Return the [X, Y] coordinate for the center point of the cell that contains the specified text.  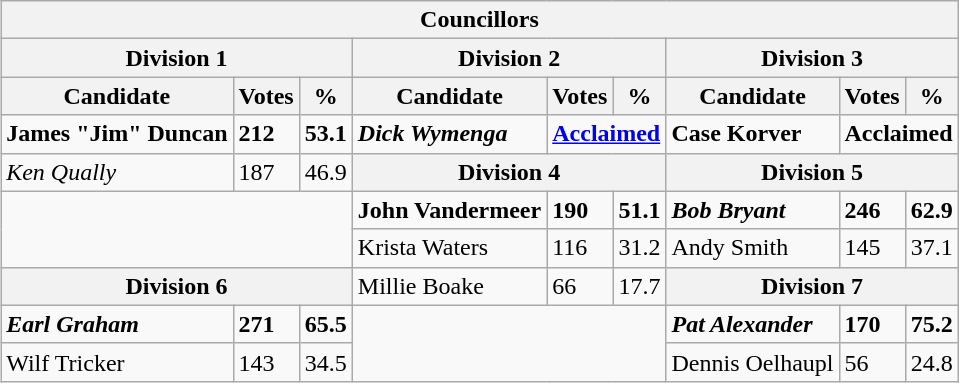
212 [266, 134]
31.2 [640, 248]
170 [872, 324]
24.8 [932, 362]
17.7 [640, 286]
246 [872, 210]
James "Jim" Duncan [117, 134]
Case Korver [752, 134]
John Vandermeer [449, 210]
187 [266, 172]
Councillors [480, 20]
Wilf Tricker [117, 362]
46.9 [326, 172]
Dick Wymenga [449, 134]
Earl Graham [117, 324]
51.1 [640, 210]
Krista Waters [449, 248]
Andy Smith [752, 248]
Division 5 [812, 172]
Division 1 [177, 58]
Division 2 [509, 58]
56 [872, 362]
Millie Boake [449, 286]
190 [580, 210]
53.1 [326, 134]
143 [266, 362]
62.9 [932, 210]
271 [266, 324]
34.5 [326, 362]
Pat Alexander [752, 324]
75.2 [932, 324]
Division 3 [812, 58]
Division 7 [812, 286]
Division 6 [177, 286]
Bob Bryant [752, 210]
145 [872, 248]
Ken Qually [117, 172]
Division 4 [509, 172]
37.1 [932, 248]
116 [580, 248]
Dennis Oelhaupl [752, 362]
65.5 [326, 324]
66 [580, 286]
